Detect which cell encompasses the target text, then output its [x, y] center coordinate. 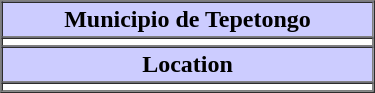
Municipio de Tepetongo [188, 20]
Location [188, 64]
